Locate the cell with the specified text and output its (X, Y) center coordinate. 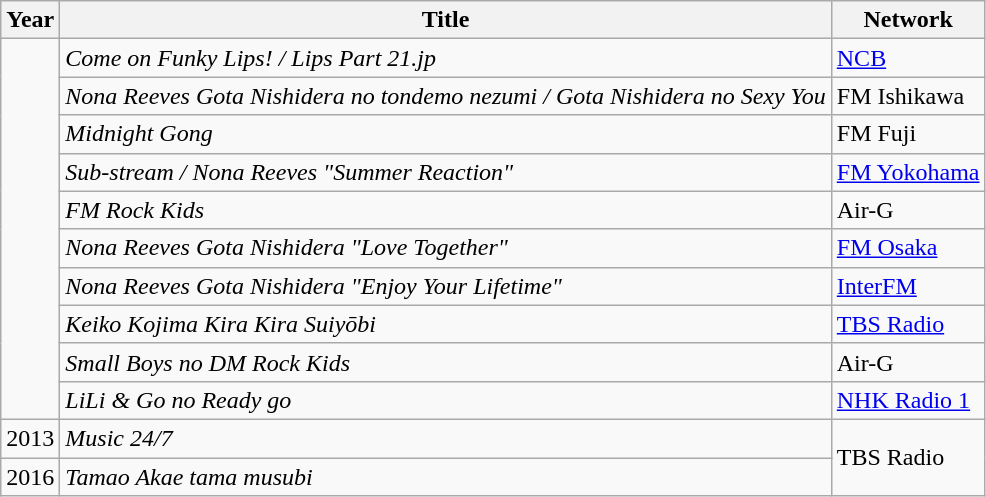
FM Yokohama (908, 172)
Title (446, 20)
Small Boys no DM Rock Kids (446, 362)
LiLi & Go no Ready go (446, 400)
Midnight Gong (446, 134)
NHK Radio 1 (908, 400)
2013 (30, 438)
Sub-stream / Nona Reeves "Summer Reaction" (446, 172)
Nona Reeves Gota Nishidera "Enjoy Your Lifetime" (446, 286)
NCB (908, 58)
InterFM (908, 286)
Keiko Kojima Kira Kira Suiyōbi (446, 324)
Year (30, 20)
Nona Reeves Gota Nishidera "Love Together" (446, 248)
Network (908, 20)
2016 (30, 477)
Tamao Akae tama musubi (446, 477)
Nona Reeves Gota Nishidera no tondemo nezumi / Gota Nishidera no Sexy You (446, 96)
FM Rock Kids (446, 210)
Come on Funky Lips! / Lips Part 21.jp (446, 58)
FM Osaka (908, 248)
FM Ishikawa (908, 96)
Music 24/7 (446, 438)
FM Fuji (908, 134)
